Capture the cell that displays the provided text and extract its [x, y] central coordinate. 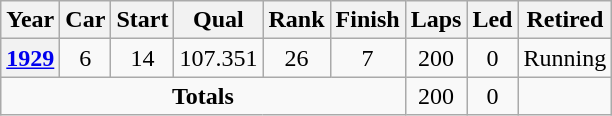
Start [142, 20]
107.351 [218, 58]
26 [296, 58]
Retired [565, 20]
Qual [218, 20]
14 [142, 58]
Running [565, 58]
1929 [30, 58]
Finish [368, 20]
Laps [436, 20]
Led [492, 20]
Car [86, 20]
6 [86, 58]
Totals [203, 96]
Rank [296, 20]
7 [368, 58]
Year [30, 20]
